Return the [X, Y] coordinate for the center point of the cell that contains the specified text.  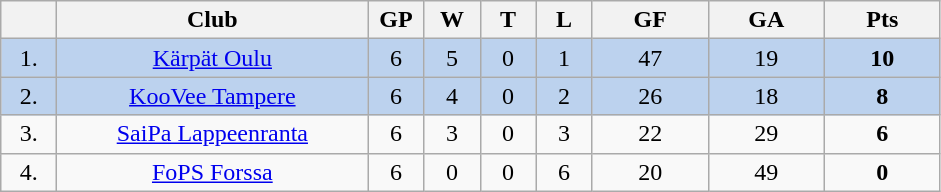
GP [396, 20]
2. [29, 96]
4 [452, 96]
22 [650, 134]
1. [29, 58]
19 [766, 58]
49 [766, 172]
GF [650, 20]
T [508, 20]
GA [766, 20]
L [564, 20]
5 [452, 58]
2 [564, 96]
29 [766, 134]
26 [650, 96]
3. [29, 134]
20 [650, 172]
4. [29, 172]
Pts [882, 20]
18 [766, 96]
1 [564, 58]
SaiPa Lappeenranta [212, 134]
Club [212, 20]
W [452, 20]
47 [650, 58]
8 [882, 96]
KooVee Tampere [212, 96]
Kärpät Oulu [212, 58]
10 [882, 58]
FoPS Forssa [212, 172]
